Search for the cell housing the specified text and yield its [x, y] center coordinate. 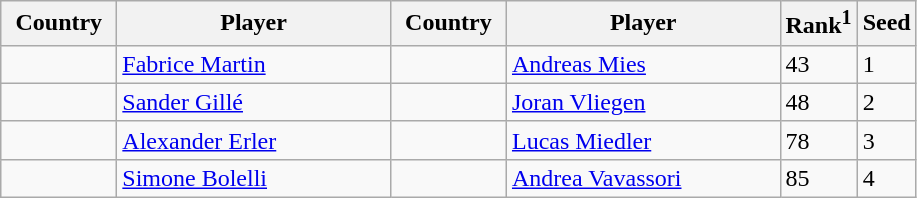
2 [886, 102]
48 [818, 102]
Andrea Vavassori [643, 178]
Alexander Erler [254, 140]
Seed [886, 24]
Lucas Miedler [643, 140]
1 [886, 64]
Andreas Mies [643, 64]
43 [818, 64]
85 [818, 178]
3 [886, 140]
Rank1 [818, 24]
78 [818, 140]
Joran Vliegen [643, 102]
Fabrice Martin [254, 64]
4 [886, 178]
Simone Bolelli [254, 178]
Sander Gillé [254, 102]
